For the text-containing cell, return its midpoint in (x, y) coordinate format. 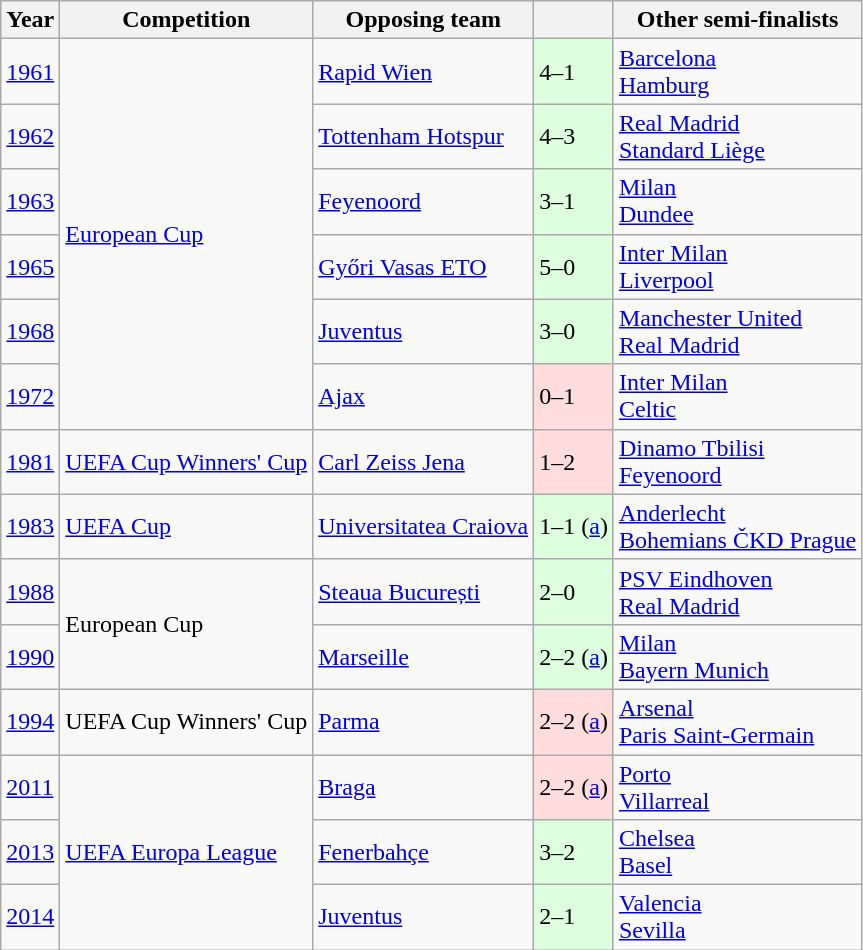
Tottenham Hotspur (424, 136)
1961 (30, 72)
Inter Milan Liverpool (737, 266)
Anderlecht Bohemians ČKD Prague (737, 526)
Real Madrid Standard Liège (737, 136)
Braga (424, 786)
1994 (30, 722)
Manchester United Real Madrid (737, 332)
Ajax (424, 396)
Arsenal Paris Saint-Germain (737, 722)
Inter Milan Celtic (737, 396)
PSV Eindhoven Real Madrid (737, 592)
1981 (30, 462)
Feyenoord (424, 202)
Rapid Wien (424, 72)
Other semi-finalists (737, 20)
1972 (30, 396)
2013 (30, 852)
1990 (30, 656)
5–0 (574, 266)
1983 (30, 526)
UEFA Europa League (186, 852)
Porto Villarreal (737, 786)
4–3 (574, 136)
1968 (30, 332)
Parma (424, 722)
2–0 (574, 592)
Marseille (424, 656)
Opposing team (424, 20)
1988 (30, 592)
4–1 (574, 72)
Chelsea Basel (737, 852)
2011 (30, 786)
2–1 (574, 918)
3–2 (574, 852)
1965 (30, 266)
1–1 (a) (574, 526)
1962 (30, 136)
0–1 (574, 396)
Milan Bayern Munich (737, 656)
Carl Zeiss Jena (424, 462)
Year (30, 20)
Barcelona Hamburg (737, 72)
2014 (30, 918)
UEFA Cup (186, 526)
1–2 (574, 462)
Valencia Sevilla (737, 918)
Dinamo Tbilisi Feyenoord (737, 462)
3–1 (574, 202)
Steaua București (424, 592)
Milan Dundee (737, 202)
Fenerbahçe (424, 852)
Győri Vasas ETO (424, 266)
1963 (30, 202)
Competition (186, 20)
3–0 (574, 332)
Universitatea Craiova (424, 526)
